Locate the cell with the specified text and output its [X, Y] center coordinate. 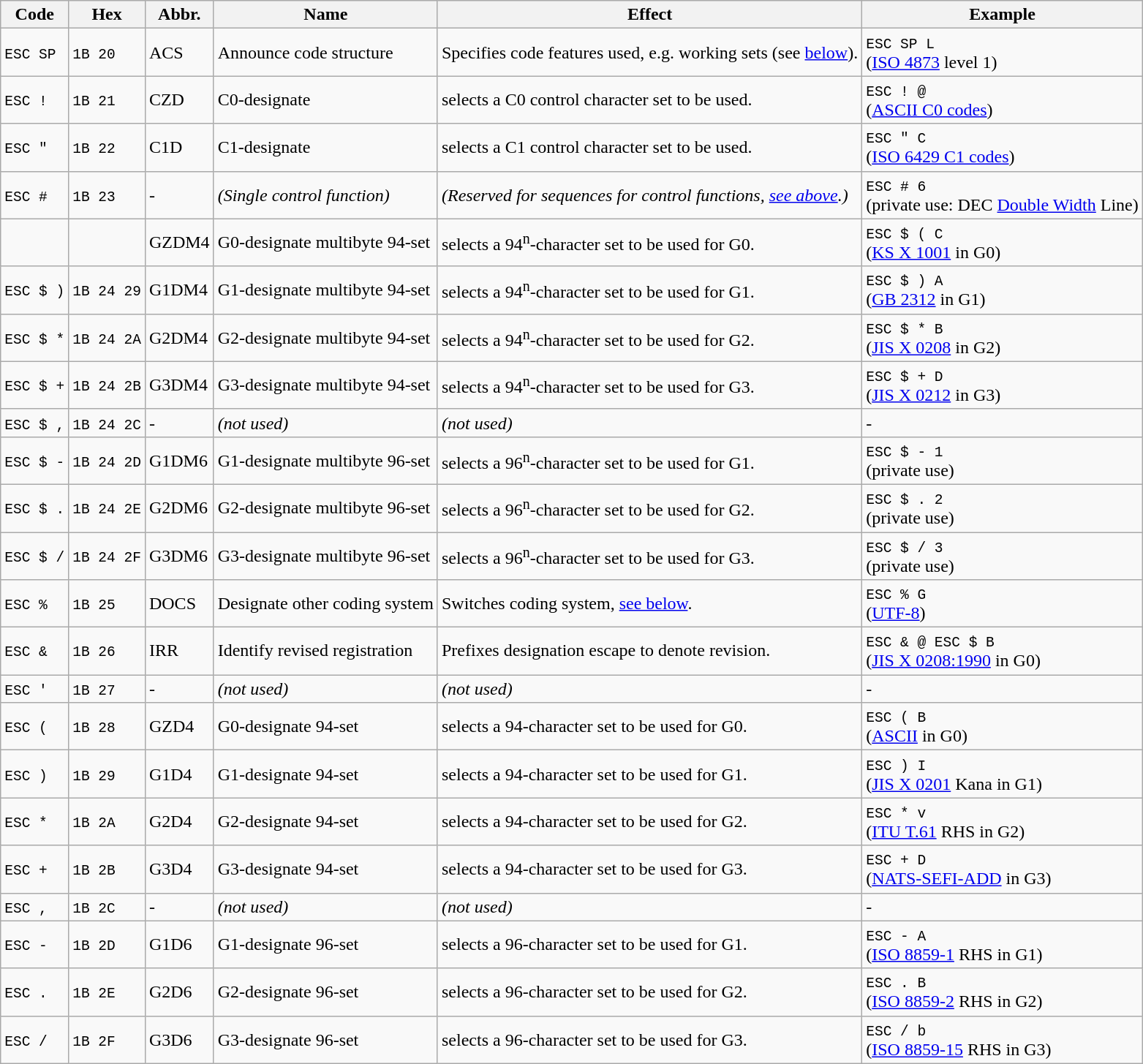
G3D6 [179, 1040]
G0-designate multibyte 94-set [325, 243]
GZD4 [179, 727]
1B 24 2E [107, 508]
ESC $ , [35, 423]
1B 24 2A [107, 338]
ESC $ - [35, 461]
C0-designate [325, 99]
ESC * [35, 822]
ESC ) I (JIS X 0201 Kana in G1) [1003, 774]
ESC " C (ISO 6429 C1 codes) [1003, 148]
ESC & [35, 651]
ESC ( B (ASCII in G0) [1003, 727]
ESC ! [35, 99]
ESC ) [35, 774]
ESC $ / [35, 556]
ESC , [35, 907]
Example [1003, 15]
G0-designate 94-set [325, 727]
G1DM6 [179, 461]
selects a 94n-character set to be used for G2. [649, 338]
G1D6 [179, 945]
ESC $ . [35, 508]
G2DM4 [179, 338]
ESC $ / 3 (private use) [1003, 556]
1B 2E [107, 992]
G1-designate multibyte 94-set [325, 290]
DOCS [179, 604]
ESC * v (ITU T.61 RHS in G2) [1003, 822]
selects a 96n-character set to be used for G2. [649, 508]
1B 2D [107, 945]
ACS [179, 53]
ESC ! @ (ASCII C0 codes) [1003, 99]
ESC / b (ISO 8859-15 RHS in G3) [1003, 1040]
(Single control function) [325, 195]
G2DM6 [179, 508]
GZDM4 [179, 243]
1B 24 2D [107, 461]
ESC $ + D (JIS X 0212 in G3) [1003, 385]
G3D4 [179, 869]
1B 24 2C [107, 423]
Name [325, 15]
1B 27 [107, 689]
Abbr. [179, 15]
selects a 94-character set to be used for G1. [649, 774]
selects a C1 control character set to be used. [649, 148]
G3-designate multibyte 96-set [325, 556]
G1D4 [179, 774]
ESC SP L (ISO 4873 level 1) [1003, 53]
ESC # [35, 195]
ESC + [35, 869]
ESC $ ) [35, 290]
1B 24 2B [107, 385]
G1-designate 94-set [325, 774]
Switches coding system, see below. [649, 604]
selects a 94n-character set to be used for G0. [649, 243]
G3-designate multibyte 94-set [325, 385]
C1D [179, 148]
Hex [107, 15]
selects a 96-character set to be used for G2. [649, 992]
ESC " [35, 148]
selects a C0 control character set to be used. [649, 99]
ESC $ + [35, 385]
G2-designate 94-set [325, 822]
1B 24 29 [107, 290]
Effect [649, 15]
G2-designate multibyte 96-set [325, 508]
Designate other coding system [325, 604]
1B 2C [107, 907]
G3DM4 [179, 385]
ESC $ ) A (GB 2312 in G1) [1003, 290]
ESC # 6 (private use: DEC Double Width Line) [1003, 195]
ESC - [35, 945]
1B 2A [107, 822]
ESC & @ ESC $ B (JIS X 0208:1990 in G0) [1003, 651]
selects a 94-character set to be used for G3. [649, 869]
1B 29 [107, 774]
1B 24 2F [107, 556]
ESC $ . 2 (private use) [1003, 508]
selects a 96n-character set to be used for G3. [649, 556]
selects a 94-character set to be used for G0. [649, 727]
ESC ( [35, 727]
ESC + D (NATS-SEFI-ADD in G3) [1003, 869]
Code [35, 15]
selects a 94n-character set to be used for G3. [649, 385]
ESC $ - 1 (private use) [1003, 461]
G1-designate 96-set [325, 945]
G3-designate 96-set [325, 1040]
selects a 94-character set to be used for G2. [649, 822]
ESC % [35, 604]
ESC $ ( C (KS X 1001 in G0) [1003, 243]
1B 2F [107, 1040]
ESC ' [35, 689]
IRR [179, 651]
CZD [179, 99]
1B 22 [107, 148]
Identify revised registration [325, 651]
ESC $ * B (JIS X 0208 in G2) [1003, 338]
selects a 96-character set to be used for G1. [649, 945]
Prefixes designation escape to denote revision. [649, 651]
ESC / [35, 1040]
G3DM6 [179, 556]
1B 23 [107, 195]
G2-designate 96-set [325, 992]
1B 21 [107, 99]
G2-designate multibyte 94-set [325, 338]
ESC SP [35, 53]
G1DM4 [179, 290]
1B 28 [107, 727]
G3-designate 94-set [325, 869]
Specifies code features used, e.g. working sets (see below). [649, 53]
1B 2B [107, 869]
ESC - A (ISO 8859-1 RHS in G1) [1003, 945]
1B 26 [107, 651]
ESC $ * [35, 338]
G1-designate multibyte 96-set [325, 461]
ESC . B (ISO 8859-2 RHS in G2) [1003, 992]
Announce code structure [325, 53]
ESC . [35, 992]
selects a 94n-character set to be used for G1. [649, 290]
selects a 96n-character set to be used for G1. [649, 461]
(Reserved for sequences for control functions, see above.) [649, 195]
1B 20 [107, 53]
ESC % G (UTF-8) [1003, 604]
1B 25 [107, 604]
selects a 96-character set to be used for G3. [649, 1040]
C1-designate [325, 148]
G2D6 [179, 992]
G2D4 [179, 822]
